Return the (x, y) coordinate for the center point of the cell that contains the specified text.  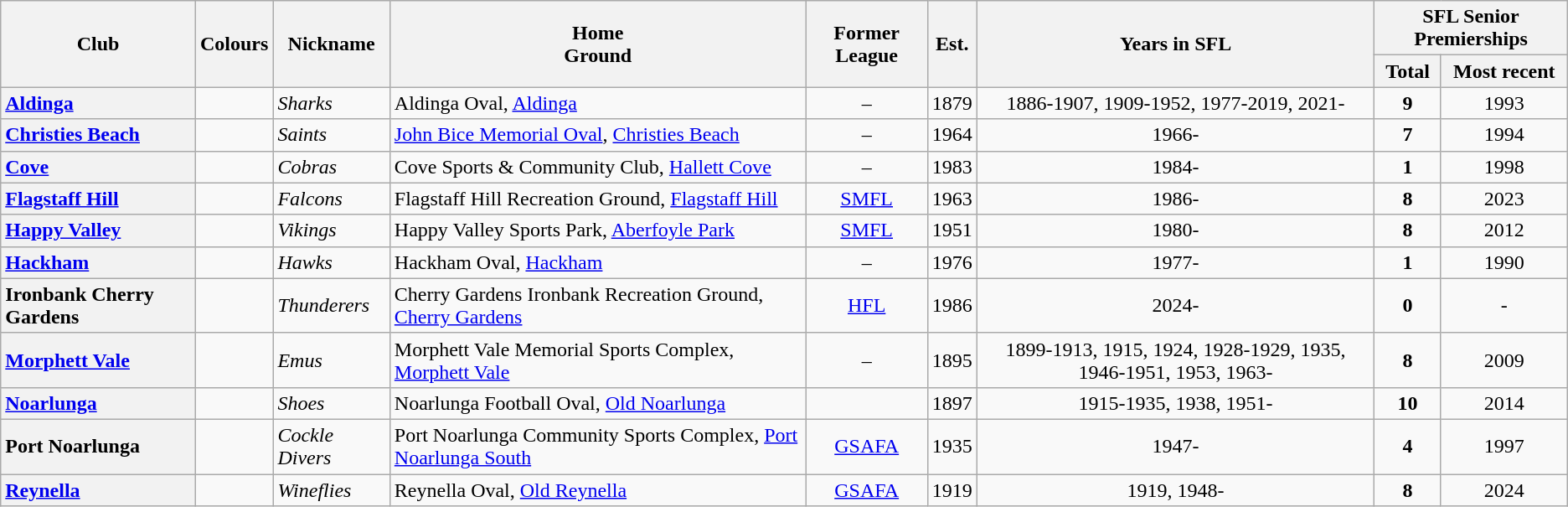
1986- (1176, 199)
Thunderers (332, 305)
1984- (1176, 167)
1919 (952, 490)
Club (99, 44)
John Bice Memorial Oval, Christies Beach (598, 135)
2009 (1504, 360)
1986 (952, 305)
2023 (1504, 199)
Ironbank Cherry Gardens (99, 305)
Aldinga Oval, Aldinga (598, 103)
2014 (1504, 403)
Cobras (332, 167)
Emus (332, 360)
1998 (1504, 167)
Most recent (1504, 71)
Colours (234, 44)
- (1504, 305)
Cove (99, 167)
1879 (952, 103)
Flagstaff Hill (99, 199)
2012 (1504, 230)
1976 (952, 262)
Est. (952, 44)
1997 (1504, 446)
Reynella (99, 490)
Reynella Oval, Old Reynella (598, 490)
1964 (952, 135)
Vikings (332, 230)
1983 (952, 167)
1963 (952, 199)
Port Noarlunga Community Sports Complex, Port Noarlunga South (598, 446)
Hawks (332, 262)
Wineflies (332, 490)
Morphett Vale Memorial Sports Complex, Morphett Vale (598, 360)
1951 (952, 230)
1994 (1504, 135)
1895 (952, 360)
7 (1408, 135)
SFL Senior Premierships (1471, 28)
Hackham Oval, Hackham (598, 262)
1919, 1948- (1176, 490)
1947- (1176, 446)
Happy Valley Sports Park, Aberfoyle Park (598, 230)
1935 (952, 446)
2024- (1176, 305)
0 (1408, 305)
Aldinga (99, 103)
Noarlunga Football Oval, Old Noarlunga (598, 403)
Shoes (332, 403)
Former League (866, 44)
Sharks (332, 103)
1993 (1504, 103)
Happy Valley (99, 230)
Nickname (332, 44)
10 (1408, 403)
9 (1408, 103)
1990 (1504, 262)
Cockle Divers (332, 446)
Port Noarlunga (99, 446)
HFL (866, 305)
Cherry Gardens Ironbank Recreation Ground, Cherry Gardens (598, 305)
4 (1408, 446)
Home Ground (598, 44)
1980- (1176, 230)
Morphett Vale (99, 360)
1977- (1176, 262)
2024 (1504, 490)
Saints (332, 135)
Flagstaff Hill Recreation Ground, Flagstaff Hill (598, 199)
1915-1935, 1938, 1951- (1176, 403)
Falcons (332, 199)
Cove Sports & Community Club, Hallett Cove (598, 167)
1966- (1176, 135)
Christies Beach (99, 135)
1886-1907, 1909-1952, 1977-2019, 2021- (1176, 103)
Noarlunga (99, 403)
Years in SFL (1176, 44)
Total (1408, 71)
1897 (952, 403)
1899-1913, 1915, 1924, 1928-1929, 1935, 1946-1951, 1953, 1963- (1176, 360)
Hackham (99, 262)
